Locate the cell with the specified text and output its (x, y) center coordinate. 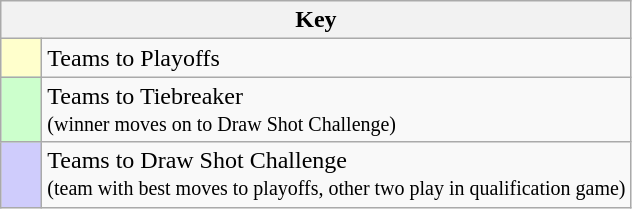
Key (316, 20)
Teams to Tiebreaker (winner moves on to Draw Shot Challenge) (336, 110)
Teams to Draw Shot Challenge (team with best moves to playoffs, other two play in qualification game) (336, 174)
Teams to Playoffs (336, 58)
